Determine the [x, y] coordinate at the center of the cell enclosing the given text.  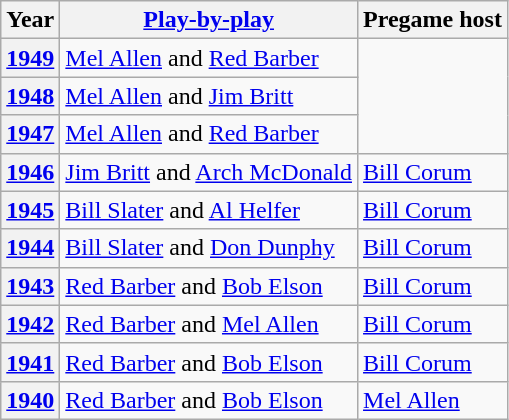
Play-by-play [209, 20]
1946 [30, 172]
1945 [30, 210]
Red Barber and Mel Allen [209, 324]
Pregame host [433, 20]
1948 [30, 96]
1940 [30, 400]
Year [30, 20]
1947 [30, 134]
Bill Slater and Al Helfer [209, 210]
1949 [30, 58]
Mel Allen [433, 400]
1944 [30, 248]
1941 [30, 362]
1943 [30, 286]
Mel Allen and Jim Britt [209, 96]
Bill Slater and Don Dunphy [209, 248]
1942 [30, 324]
Jim Britt and Arch McDonald [209, 172]
